Return [X, Y] of the center of cell containing provided text 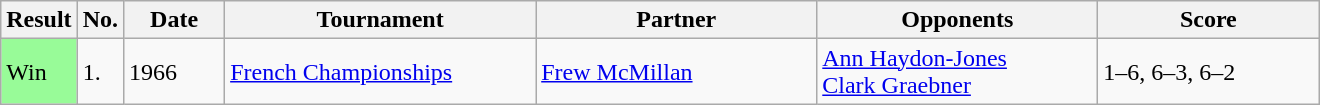
French Championships [380, 72]
Tournament [380, 20]
Date [174, 20]
No. [100, 20]
1966 [174, 72]
Result [39, 20]
Opponents [958, 20]
Partner [676, 20]
Win [39, 72]
Ann Haydon-Jones Clark Graebner [958, 72]
Frew McMillan [676, 72]
1. [100, 72]
1–6, 6–3, 6–2 [1208, 72]
Score [1208, 20]
